Scan for the cell matching the given text and deliver its [X, Y] coordinate at center. 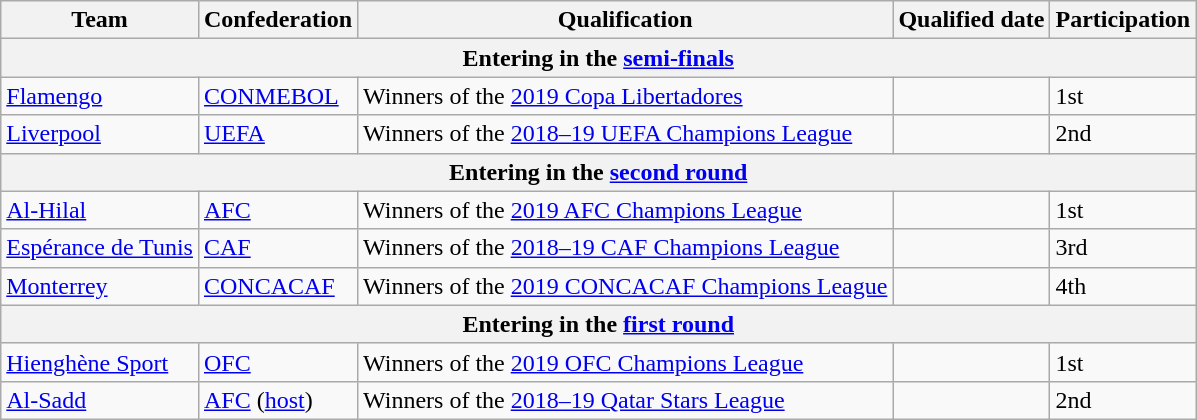
Flamengo [100, 96]
Monterrey [100, 286]
Winners of the 2019 CONCACAF Champions League [626, 286]
Entering in the first round [598, 324]
Winners of the 2019 Copa Libertadores [626, 96]
Winners of the 2018–19 UEFA Champions League [626, 134]
OFC [278, 362]
3rd [1123, 248]
Qualification [626, 20]
Winners of the 2018–19 Qatar Stars League [626, 400]
CONMEBOL [278, 96]
Al-Hilal [100, 210]
Winners of the 2019 AFC Champions League [626, 210]
Al-Sadd [100, 400]
Entering in the semi-finals [598, 58]
Team [100, 20]
Confederation [278, 20]
Hienghène Sport [100, 362]
Participation [1123, 20]
Winners of the 2019 OFC Champions League [626, 362]
AFC [278, 210]
CONCACAF [278, 286]
CAF [278, 248]
Qualified date [972, 20]
4th [1123, 286]
Liverpool [100, 134]
Winners of the 2018–19 CAF Champions League [626, 248]
UEFA [278, 134]
Espérance de Tunis [100, 248]
Entering in the second round [598, 172]
AFC (host) [278, 400]
